Return [x, y] of the center of cell containing provided text 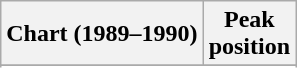
Peakposition [249, 34]
Chart (1989–1990) [102, 34]
